Locate the cell with the specified text and output its (x, y) center coordinate. 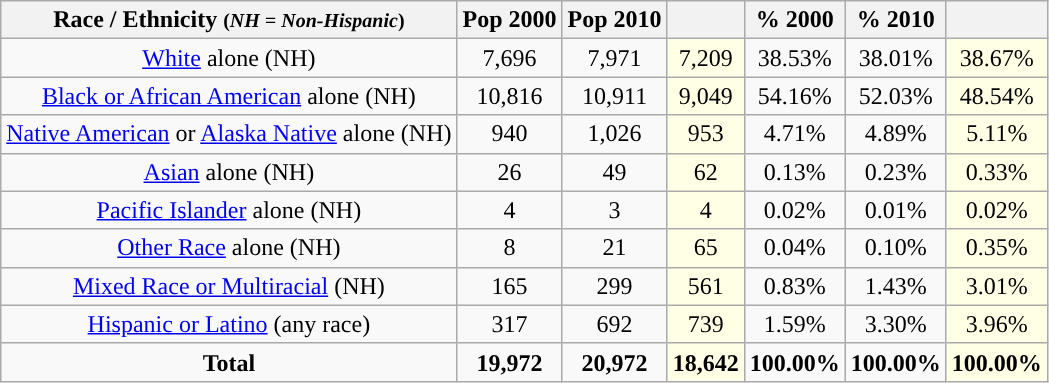
49 (614, 172)
10,911 (614, 96)
Asian alone (NH) (229, 172)
Black or African American alone (NH) (229, 96)
940 (510, 134)
26 (510, 172)
1.59% (794, 324)
739 (706, 324)
3.30% (896, 324)
7,209 (706, 58)
299 (614, 286)
Pop 2010 (614, 20)
52.03% (896, 96)
4.71% (794, 134)
65 (706, 248)
% 2000 (794, 20)
1,026 (614, 134)
Race / Ethnicity (NH = Non-Hispanic) (229, 20)
Other Race alone (NH) (229, 248)
0.04% (794, 248)
8 (510, 248)
0.83% (794, 286)
21 (614, 248)
7,696 (510, 58)
62 (706, 172)
0.35% (996, 248)
48.54% (996, 96)
38.01% (896, 58)
38.67% (996, 58)
0.33% (996, 172)
Total (229, 362)
317 (510, 324)
692 (614, 324)
Pop 2000 (510, 20)
20,972 (614, 362)
White alone (NH) (229, 58)
38.53% (794, 58)
Pacific Islander alone (NH) (229, 210)
0.10% (896, 248)
3.96% (996, 324)
54.16% (794, 96)
18,642 (706, 362)
0.13% (794, 172)
Mixed Race or Multiracial (NH) (229, 286)
10,816 (510, 96)
3.01% (996, 286)
7,971 (614, 58)
165 (510, 286)
9,049 (706, 96)
Native American or Alaska Native alone (NH) (229, 134)
5.11% (996, 134)
953 (706, 134)
0.23% (896, 172)
4.89% (896, 134)
Hispanic or Latino (any race) (229, 324)
0.01% (896, 210)
561 (706, 286)
% 2010 (896, 20)
19,972 (510, 362)
3 (614, 210)
1.43% (896, 286)
